Identify which cell holds the provided text, then report its [X, Y] central coordinate. 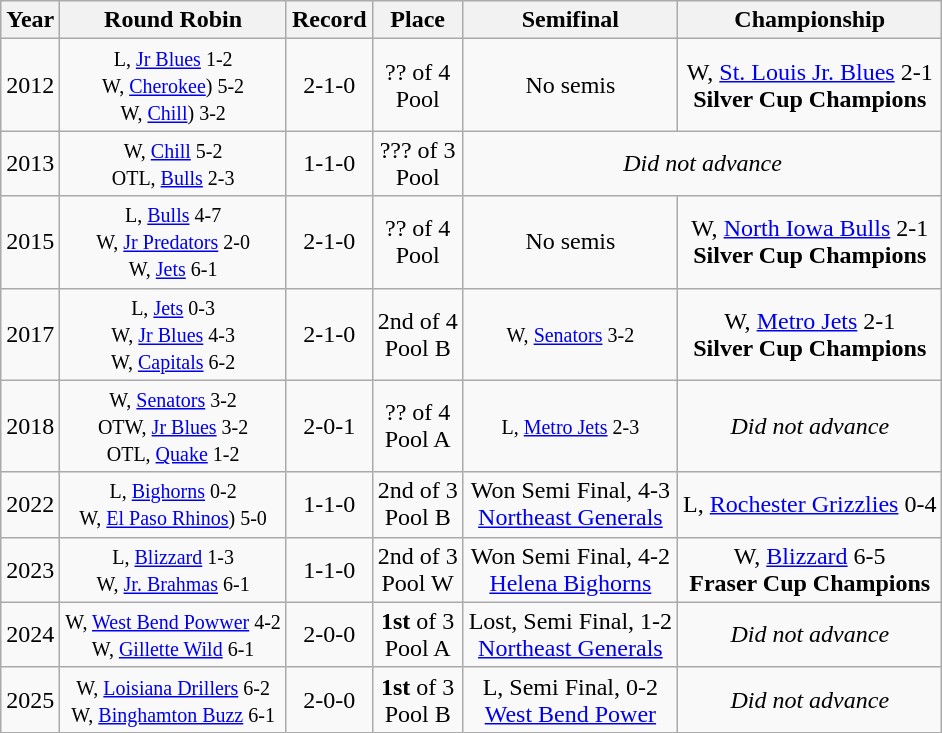
L, Semi Final, 0-2 West Bend Power [570, 700]
Lost, Semi Final, 1-2 Northeast Generals [570, 634]
1st of 3Pool A [418, 634]
2nd of 3Pool B [418, 504]
1st of 3Pool B [418, 700]
2-0-1 [329, 426]
Championship [810, 20]
Won Semi Final, 4-2 Helena Bighorns [570, 570]
2012 [30, 85]
??? of 3Pool [418, 164]
L, Bighorns 0-2W, El Paso Rhinos) 5-0 [174, 504]
W, St. Louis Jr. Blues 2-1Silver Cup Champions [810, 85]
W, Loisiana Drillers 6-2W, Binghamton Buzz 6-1 [174, 700]
Won Semi Final, 4-3 Northeast Generals [570, 504]
W, West Bend Powwer 4-2W, Gillette Wild 6-1 [174, 634]
2023 [30, 570]
L, Bulls 4-7W, Jr Predators 2-0W, Jets 6-1 [174, 242]
2025 [30, 700]
Round Robin [174, 20]
Place [418, 20]
2018 [30, 426]
L, Jets 0-3W, Jr Blues 4-3W, Capitals 6-2 [174, 334]
2nd of 3Pool W [418, 570]
W, Chill 5-2OTL, Bulls 2-3 [174, 164]
2022 [30, 504]
2017 [30, 334]
?? of 4Pool A [418, 426]
2024 [30, 634]
L, Metro Jets 2-3 [570, 426]
2nd of 4Pool B [418, 334]
L, Jr Blues 1-2W, Cherokee) 5-2W, Chill) 3-2 [174, 85]
W, Metro Jets 2-1Silver Cup Champions [810, 334]
L, Rochester Grizzlies 0-4 [810, 504]
W, North Iowa Bulls 2-1Silver Cup Champions [810, 242]
W, Senators 3-2OTW, Jr Blues 3-2OTL, Quake 1-2 [174, 426]
L, Blizzard 1-3W, Jr. Brahmas 6-1 [174, 570]
Year [30, 20]
Record [329, 20]
W, Blizzard 6-5Fraser Cup Champions [810, 570]
2013 [30, 164]
2015 [30, 242]
Semifinal [570, 20]
W, Senators 3-2 [570, 334]
